Scan for the cell matching the given text and deliver its [X, Y] coordinate at center. 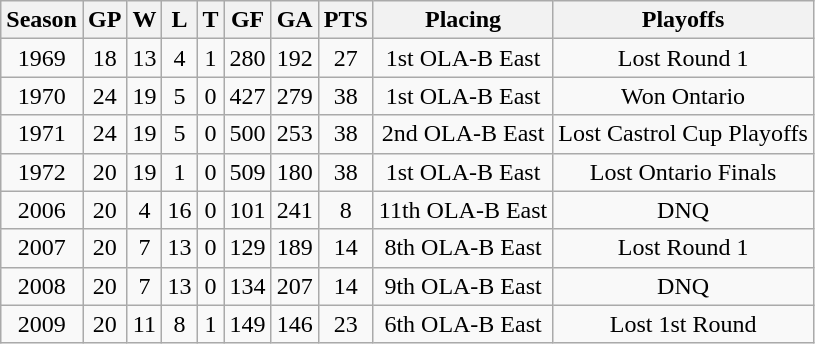
W [144, 20]
11 [144, 324]
2007 [42, 248]
Lost Ontario Finals [684, 172]
18 [104, 58]
27 [346, 58]
134 [248, 286]
Won Ontario [684, 96]
192 [294, 58]
2008 [42, 286]
GA [294, 20]
GF [248, 20]
1970 [42, 96]
280 [248, 58]
207 [294, 286]
279 [294, 96]
Placing [462, 20]
23 [346, 324]
L [180, 20]
6th OLA-B East [462, 324]
1971 [42, 134]
2nd OLA-B East [462, 134]
149 [248, 324]
241 [294, 210]
101 [248, 210]
129 [248, 248]
2009 [42, 324]
2006 [42, 210]
16 [180, 210]
427 [248, 96]
9th OLA-B East [462, 286]
Season [42, 20]
180 [294, 172]
Lost 1st Round [684, 324]
Playoffs [684, 20]
1972 [42, 172]
11th OLA-B East [462, 210]
1969 [42, 58]
PTS [346, 20]
146 [294, 324]
253 [294, 134]
T [210, 20]
8th OLA-B East [462, 248]
500 [248, 134]
Lost Castrol Cup Playoffs [684, 134]
509 [248, 172]
189 [294, 248]
GP [104, 20]
